Return (X, Y) of the center of cell containing provided text 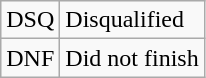
DSQ (30, 20)
Did not finish (132, 58)
Disqualified (132, 20)
DNF (30, 58)
